For the text-containing cell, return its midpoint in (X, Y) coordinate format. 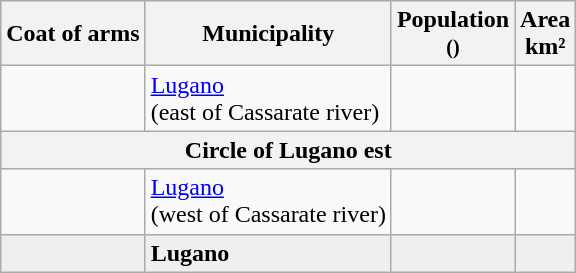
Municipality (268, 34)
Coat of arms (73, 34)
Population() (452, 34)
Lugano (east of Cassarate river) (268, 98)
Circle of Lugano est (288, 150)
Area km² (546, 34)
Lugano (west of Cassarate river) (268, 202)
Lugano (268, 253)
